From the cell containing the given text, extract its center point as [x, y] coordinate. 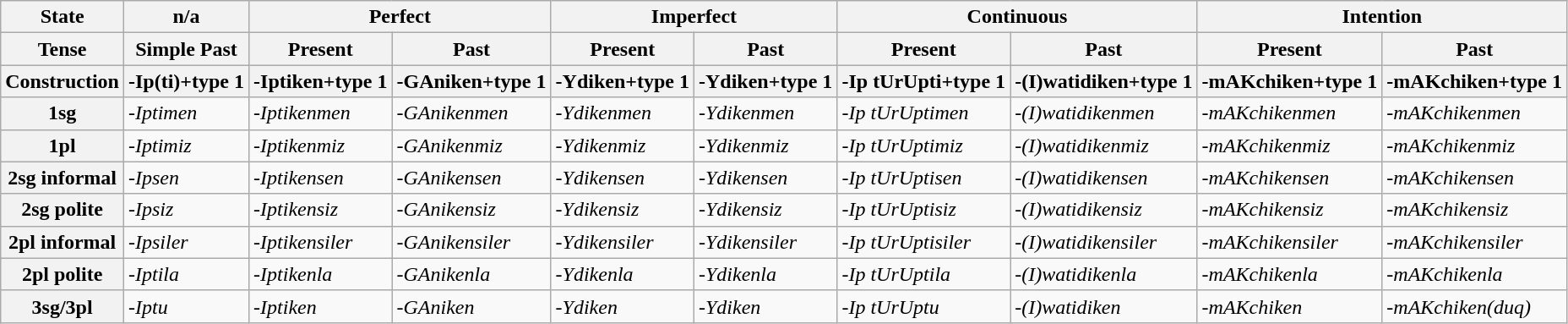
-Iptikensiler [321, 242]
-(I)watidikenla [1103, 274]
-Iptimiz [186, 146]
Intention [1382, 17]
-Iptimen [186, 113]
-GAnikensiz [471, 210]
Construction [63, 81]
-GAnikensen [471, 178]
-mAKchiken(duq) [1475, 306]
-Ip tUrUptimen [924, 113]
-GAnikenmen [471, 113]
-(I)watidikenmiz [1103, 146]
-(I)watidiken [1103, 306]
Imperfect [694, 17]
1pl [63, 146]
-GAniken+type 1 [471, 81]
1sg [63, 113]
-(I)watidikensiz [1103, 210]
Simple Past [186, 49]
2pl informal [63, 242]
-(I)watidikensiler [1103, 242]
-(I)watidikensen [1103, 178]
-Iptiken+type 1 [321, 81]
n/a [186, 17]
Tense [63, 49]
-Ipsiler [186, 242]
-Ip tUrUptisiler [924, 242]
-Iptila [186, 274]
-Ip tUrUptu [924, 306]
2sg informal [63, 178]
-Iptikensiz [321, 210]
-Iptikensen [321, 178]
-Ipsiz [186, 210]
-Ip tUrUptisen [924, 178]
State [63, 17]
-Iptikenmiz [321, 146]
-GAnikensiler [471, 242]
-Ip tUrUptimiz [924, 146]
-GAnikenla [471, 274]
-(I)watidiken+type 1 [1103, 81]
-Ipsen [186, 178]
-GAniken [471, 306]
Continuous [1017, 17]
Perfect [400, 17]
-Ip tUrUpti+type 1 [924, 81]
-Iptikenmen [321, 113]
-Ip tUrUptisiz [924, 210]
-Iptu [186, 306]
-GAnikenmiz [471, 146]
-Ip(ti)+type 1 [186, 81]
-(I)watidikenmen [1103, 113]
3sg/3pl [63, 306]
2sg polite [63, 210]
-mAKchiken [1289, 306]
2pl polite [63, 274]
-Iptiken [321, 306]
-Iptikenla [321, 274]
-Ip tUrUptila [924, 274]
